Locate the cell with the specified text and output its (x, y) center coordinate. 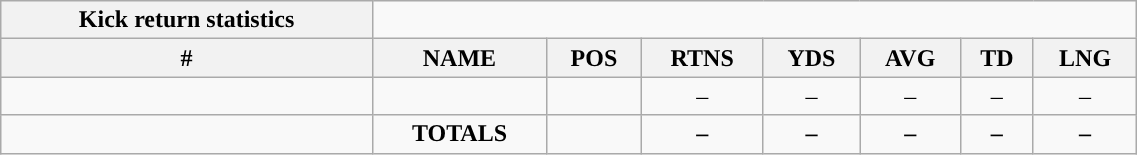
YDS (812, 58)
AVG (910, 58)
Kick return statistics (187, 20)
RTNS (702, 58)
TOTALS (459, 134)
NAME (459, 58)
LNG (1085, 58)
POS (594, 58)
TD (996, 58)
# (187, 58)
